Return the [x, y] coordinate for the center point of the cell that contains the specified text.  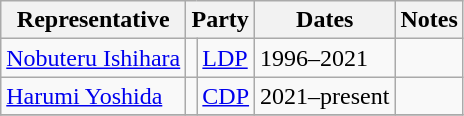
Harumi Yoshida [94, 96]
1996–2021 [325, 58]
LDP [226, 58]
Notes [429, 20]
2021–present [325, 96]
CDP [226, 96]
Dates [325, 20]
Nobuteru Ishihara [94, 58]
Party [220, 20]
Representative [94, 20]
